Find where the given text appears and provide that cell's center as (X, Y) coordinate. 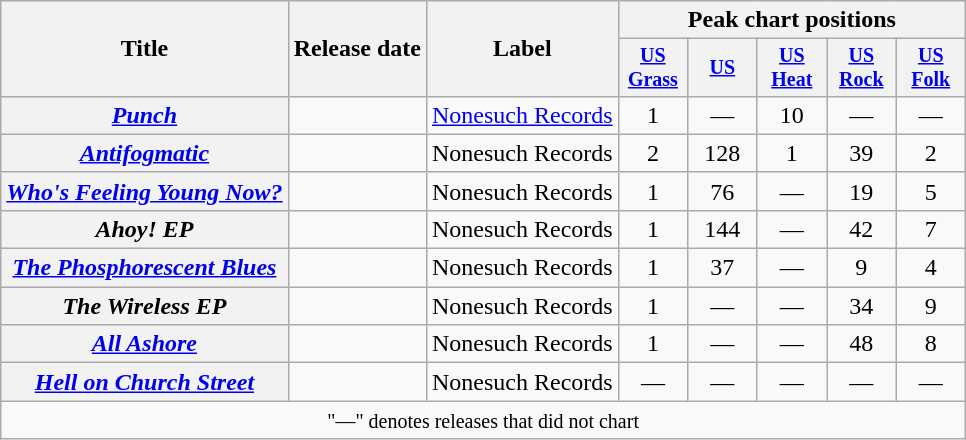
The Phosphorescent Blues (144, 268)
Hell on Church Street (144, 382)
48 (862, 344)
Ahoy! EP (144, 229)
All Ashore (144, 344)
5 (930, 191)
Punch (144, 115)
Release date (357, 49)
4 (930, 268)
8 (930, 344)
"—" denotes releases that did not chart (484, 420)
The Wireless EP (144, 306)
US Rock (862, 68)
Label (522, 49)
10 (792, 115)
128 (722, 153)
Who's Feeling Young Now? (144, 191)
US (722, 68)
7 (930, 229)
19 (862, 191)
US Heat (792, 68)
39 (862, 153)
Title (144, 49)
144 (722, 229)
42 (862, 229)
US Folk (930, 68)
37 (722, 268)
34 (862, 306)
76 (722, 191)
Antifogmatic (144, 153)
Peak chart positions (792, 20)
US Grass (652, 68)
